Extract the [x, y] coordinate from the center of the cell holding the provided text.  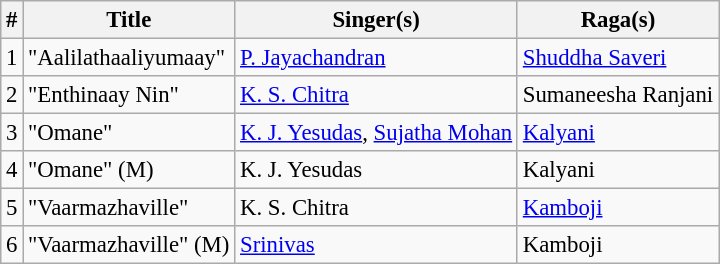
2 [12, 95]
1 [12, 58]
Sumaneesha Ranjani [618, 95]
3 [12, 133]
5 [12, 208]
Title [129, 20]
"Aalilathaaliyumaay" [129, 58]
K. J. Yesudas, Sujatha Mohan [376, 133]
"Omane" (M) [129, 170]
Shuddha Saveri [618, 58]
"Omane" [129, 133]
Singer(s) [376, 20]
"Vaarmazhaville" [129, 208]
P. Jayachandran [376, 58]
6 [12, 245]
# [12, 20]
"Vaarmazhaville" (M) [129, 245]
4 [12, 170]
Raga(s) [618, 20]
"Enthinaay Nin" [129, 95]
K. J. Yesudas [376, 170]
Srinivas [376, 245]
